For the text-containing cell, return its midpoint in (x, y) coordinate format. 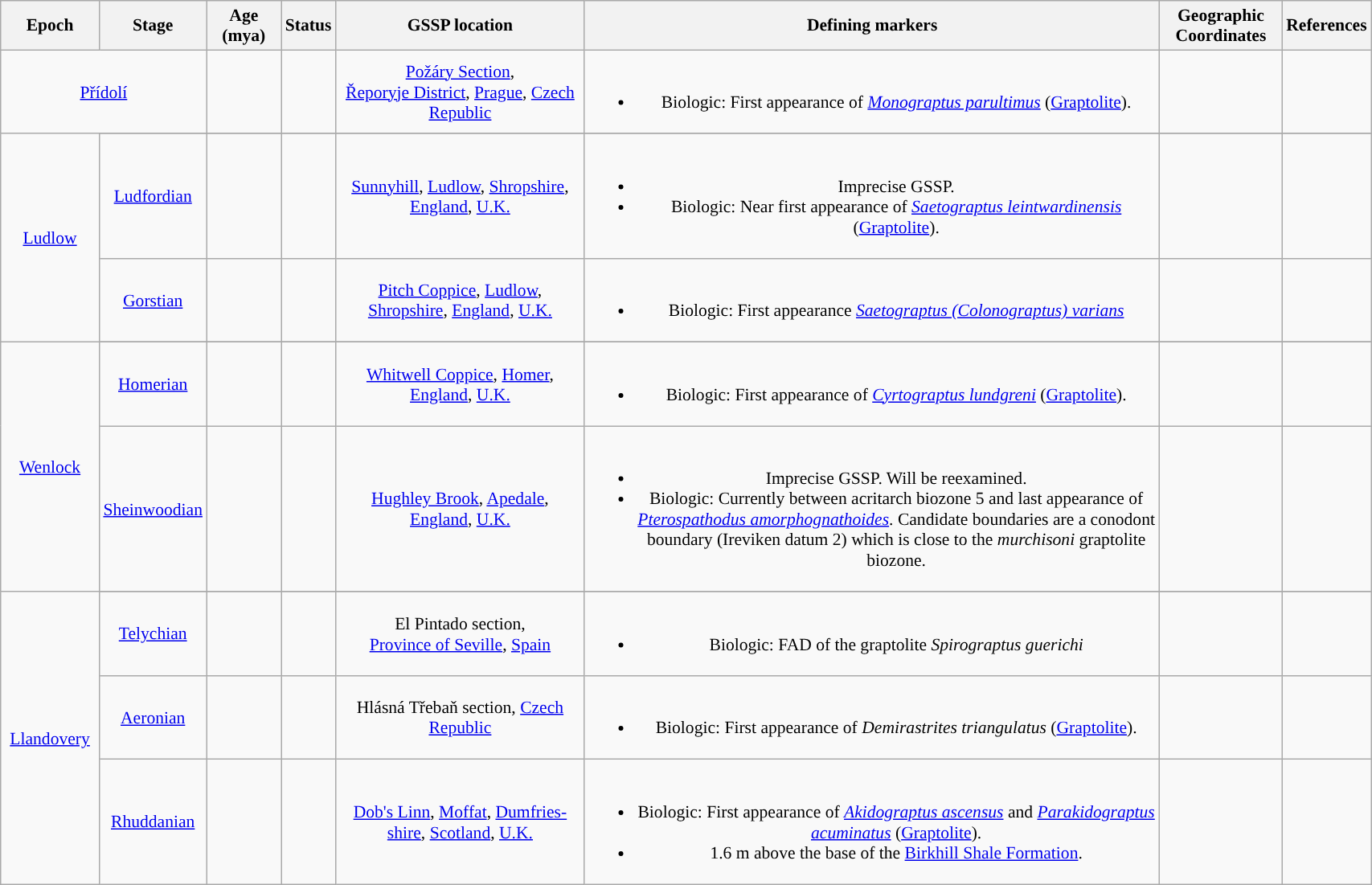
Biologic: First appearance of Cyrtograptus lundgreni (Graptolite). (871, 384)
Rhuddanian (153, 821)
Biologic: First appearance of Monograptus parultimus (Graptolite). (871, 92)
Geographic Coordinates (1221, 26)
Whitwell Coppice, Homer, England, U.K. (460, 384)
Hlásná Třebaň section, Czech Republic (460, 718)
Status (309, 26)
Wenlock (50, 468)
GSSP location (460, 26)
Imprecise GSSP.Biologic: Near first appearance of Saetograptus leintwardinensis (Graptolite). (871, 196)
Defining markers (871, 26)
El Pintado section,Province of Seville, Spain (460, 634)
Llandovery (50, 739)
Telychian (153, 634)
Biologic: First appearance of Demirastrites triangulatus (Graptolite). (871, 718)
Biologic: First appearance Saetograptus (Colonograptus) varians (871, 301)
Aeronian (153, 718)
Dob's Linn, Moffat, Dumfries-shire, Scotland, U.K. (460, 821)
Homerian (153, 384)
Ludfordian (153, 196)
Sheinwoodian (153, 509)
Gorstian (153, 301)
Hughley Brook, Apedale, England, U.K. (460, 509)
Biologic: FAD of the graptolite Spirograptus guerichi (871, 634)
Age (mya) (244, 26)
Pitch Coppice, Ludlow, Shropshire, England, U.K. (460, 301)
Ludlow (50, 239)
Přídolí (104, 92)
Sunnyhill, Ludlow, Shropshire, England, U.K. (460, 196)
Požáry Section,Řeporyje District, Prague, Czech Republic (460, 92)
Epoch (50, 26)
References (1326, 26)
Biologic: First appearance of Akidograptus ascensus and Parakidograptus acuminatus (Graptolite).1.6 m above the base of the Birkhill Shale Formation. (871, 821)
Stage (153, 26)
